Output the (X, Y) coordinate of the center of the cell containing the given text.  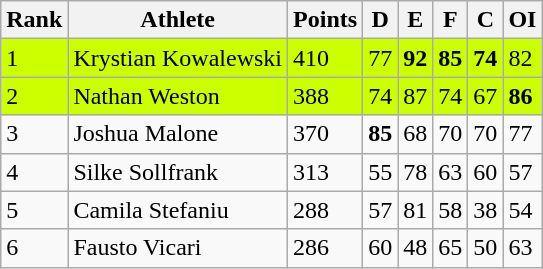
55 (380, 172)
6 (34, 248)
C (486, 20)
313 (326, 172)
E (416, 20)
D (380, 20)
65 (450, 248)
67 (486, 96)
5 (34, 210)
410 (326, 58)
1 (34, 58)
78 (416, 172)
68 (416, 134)
2 (34, 96)
58 (450, 210)
87 (416, 96)
81 (416, 210)
Fausto Vicari (178, 248)
3 (34, 134)
286 (326, 248)
86 (522, 96)
288 (326, 210)
4 (34, 172)
370 (326, 134)
54 (522, 210)
Points (326, 20)
82 (522, 58)
Silke Sollfrank (178, 172)
50 (486, 248)
92 (416, 58)
Camila Stefaniu (178, 210)
F (450, 20)
Rank (34, 20)
Krystian Kowalewski (178, 58)
388 (326, 96)
Athlete (178, 20)
48 (416, 248)
OI (522, 20)
Joshua Malone (178, 134)
38 (486, 210)
Nathan Weston (178, 96)
